Capture the cell that displays the provided text and extract its (X, Y) central coordinate. 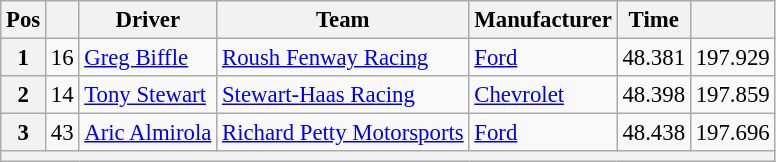
48.381 (654, 58)
Pos (24, 20)
Richard Petty Motorsports (343, 133)
2 (24, 95)
Time (654, 20)
Greg Biffle (148, 58)
Chevrolet (543, 95)
Aric Almirola (148, 133)
16 (62, 58)
Stewart-Haas Racing (343, 95)
1 (24, 58)
Manufacturer (543, 20)
197.859 (732, 95)
Driver (148, 20)
48.398 (654, 95)
197.929 (732, 58)
48.438 (654, 133)
Team (343, 20)
Tony Stewart (148, 95)
Roush Fenway Racing (343, 58)
197.696 (732, 133)
3 (24, 133)
43 (62, 133)
14 (62, 95)
